Capture the cell that displays the provided text and extract its (x, y) central coordinate. 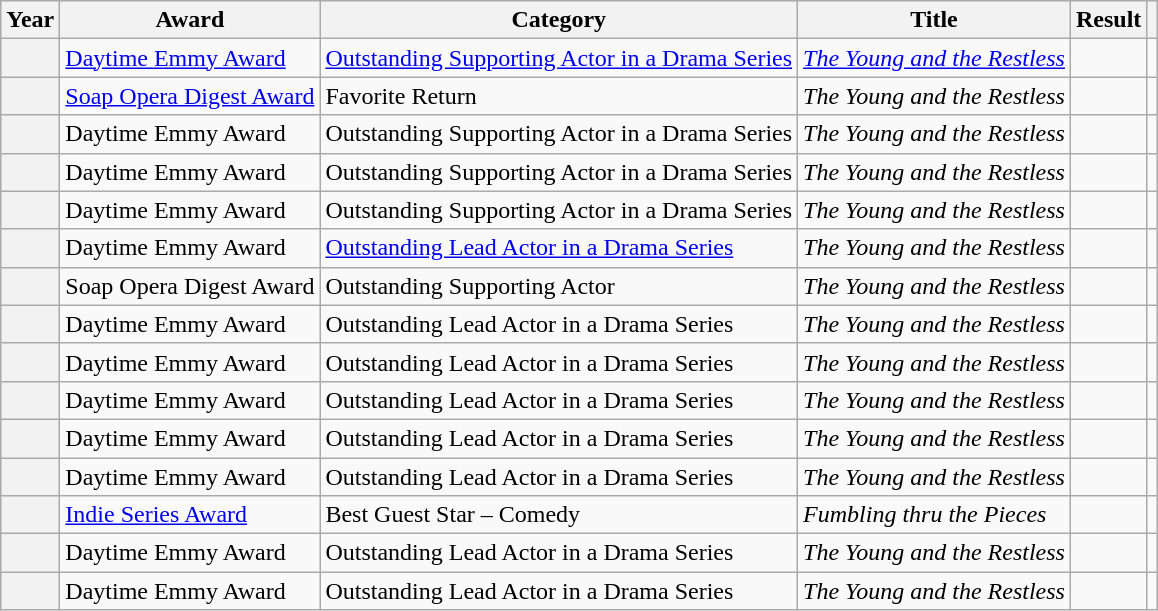
Title (934, 20)
Outstanding Supporting Actor (559, 286)
Year (30, 20)
Category (559, 20)
Best Guest Star – Comedy (559, 515)
Result (1108, 20)
Favorite Return (559, 96)
Fumbling thru the Pieces (934, 515)
Award (190, 20)
Indie Series Award (190, 515)
